Output the [x, y] coordinate of the center of the cell containing the given text.  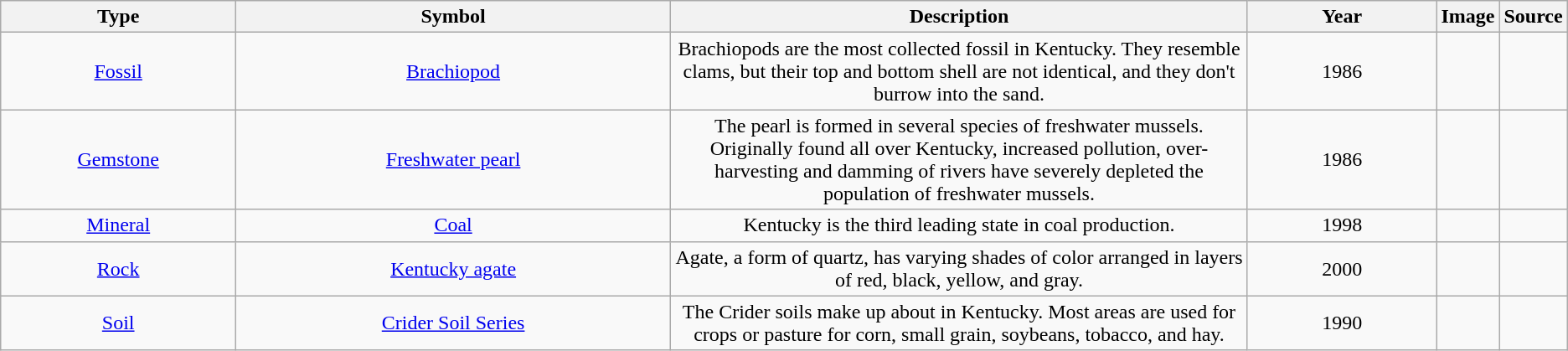
Mineral [119, 225]
1990 [1342, 323]
Rock [119, 268]
Fossil [119, 71]
Year [1342, 17]
Brachiopod [454, 71]
Source [1533, 17]
Kentucky is the third leading state in coal production. [960, 225]
Gemstone [119, 159]
2000 [1342, 268]
Description [960, 17]
Agate, a form of quartz, has varying shades of color arranged in layers of red, black, yellow, and gray. [960, 268]
Coal [454, 225]
1998 [1342, 225]
The Crider soils make up about in Kentucky. Most areas are used for crops or pasture for corn, small grain, soybeans, tobacco, and hay. [960, 323]
Kentucky agate [454, 268]
Soil [119, 323]
Freshwater pearl [454, 159]
Image [1467, 17]
Crider Soil Series [454, 323]
Type [119, 17]
Symbol [454, 17]
